Provide the [x, y] coordinate of the cell's center where the given text is located.  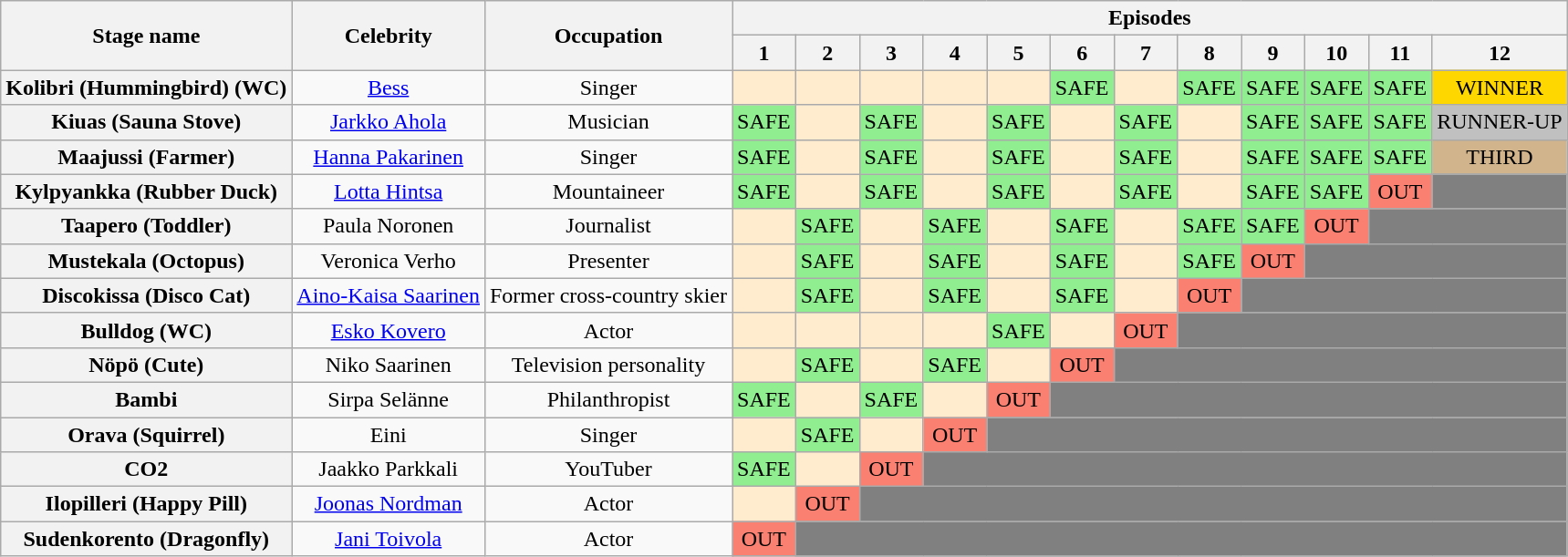
CO2 [146, 469]
4 [955, 53]
Nöpö (Cute) [146, 365]
Television personality [607, 365]
Journalist [607, 226]
Jaakko Parkkali [389, 469]
Sudenkorento (Dragonfly) [146, 539]
Bess [389, 88]
YouTuber [607, 469]
Jani Toivola [389, 539]
1 [763, 53]
Veronica Verho [389, 261]
Discokissa (Disco Cat) [146, 295]
Stage name [146, 36]
Eini [389, 435]
Sirpa Selänne [389, 399]
Former cross-country skier [607, 295]
Episodes [1149, 18]
Mustekala (Octopus) [146, 261]
Kylpyankka (Rubber Duck) [146, 191]
Maajussi (Farmer) [146, 157]
10 [1336, 53]
Aino-Kaisa Saarinen [389, 295]
Paula Noronen [389, 226]
Esko Kovero [389, 330]
7 [1146, 53]
Kiuas (Sauna Stove) [146, 122]
Niko Saarinen [389, 365]
Philanthropist [607, 399]
Hanna Pakarinen [389, 157]
Musician [607, 122]
12 [1500, 53]
THIRD [1500, 157]
9 [1272, 53]
Jarkko Ahola [389, 122]
Orava (Squirrel) [146, 435]
6 [1082, 53]
2 [827, 53]
Ilopilleri (Happy Pill) [146, 504]
Joonas Nordman [389, 504]
Celebrity [389, 36]
Occupation [607, 36]
Lotta Hintsa [389, 191]
8 [1210, 53]
Bambi [146, 399]
Presenter [607, 261]
Bulldog (WC) [146, 330]
RUNNER-UP [1500, 122]
Kolibri (Hummingbird) (WC) [146, 88]
5 [1019, 53]
11 [1400, 53]
3 [891, 53]
WINNER [1500, 88]
Mountaineer [607, 191]
Taapero (Toddler) [146, 226]
